Detect which cell encompasses the target text, then output its [X, Y] center coordinate. 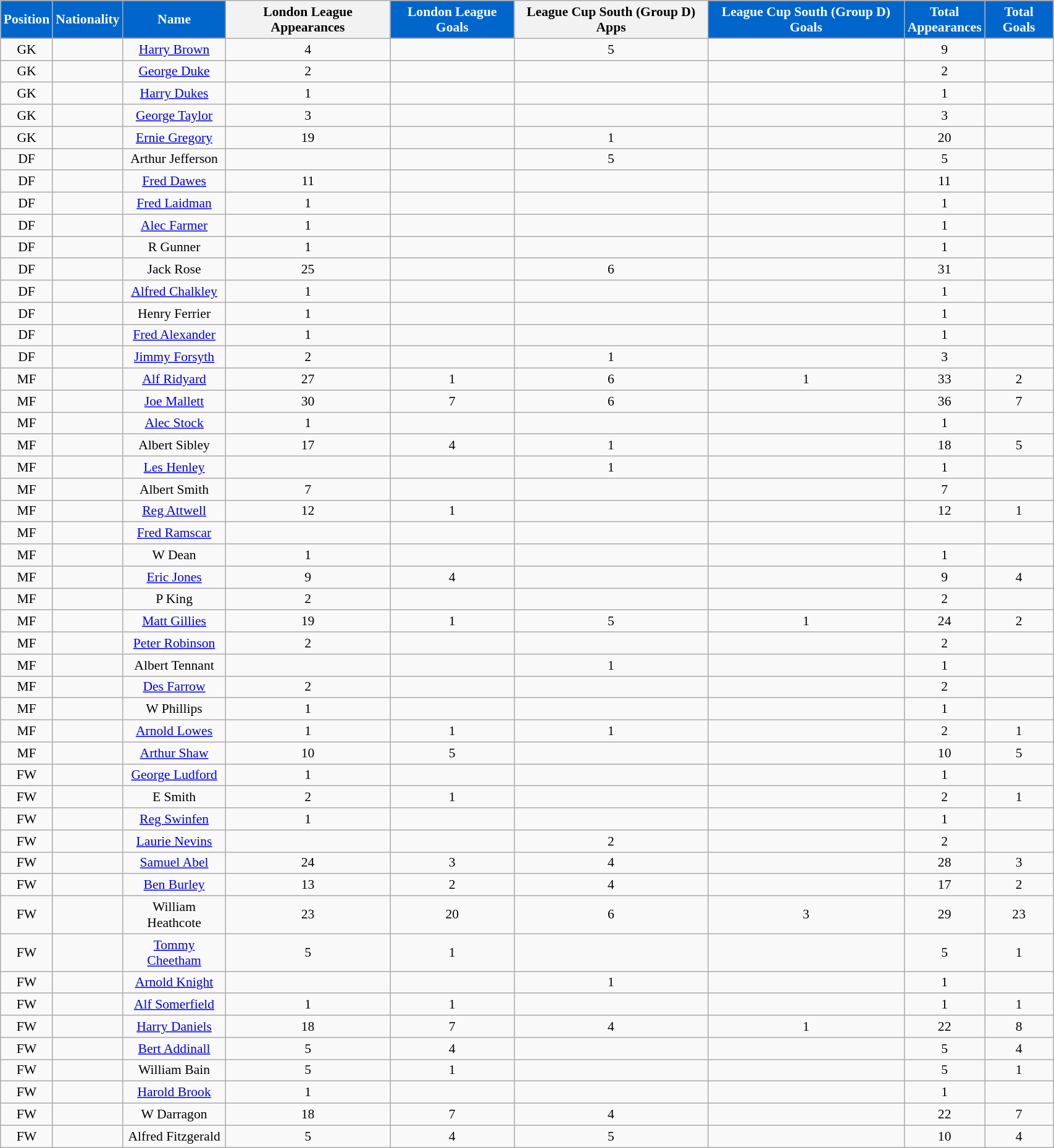
Tommy Cheetham [174, 953]
Harry Daniels [174, 1026]
13 [308, 885]
Jack Rose [174, 270]
29 [945, 915]
Les Henley [174, 467]
Albert Sibley [174, 446]
Des Farrow [174, 687]
Alec Stock [174, 423]
League Cup South (Group D) Goals [806, 20]
London League Appearances [308, 20]
28 [945, 863]
Reg Attwell [174, 511]
Harry Dukes [174, 94]
8 [1019, 1026]
Total Goals [1019, 20]
TotalAppearances [945, 20]
Joe Mallett [174, 401]
Alf Ridyard [174, 380]
25 [308, 270]
Alf Somerfield [174, 1005]
Position [27, 20]
W Phillips [174, 709]
Harry Brown [174, 49]
Arnold Lowes [174, 731]
Arthur Jefferson [174, 159]
William Heathcote [174, 915]
31 [945, 270]
E Smith [174, 797]
Albert Smith [174, 489]
Name [174, 20]
27 [308, 380]
W Darragon [174, 1115]
Ernie Gregory [174, 138]
Fred Laidman [174, 204]
Eric Jones [174, 577]
Reg Swinfen [174, 819]
Fred Alexander [174, 335]
William Bain [174, 1070]
Harold Brook [174, 1092]
Fred Ramscar [174, 533]
Alfred Fitzgerald [174, 1136]
George Duke [174, 72]
Alfred Chalkley [174, 291]
33 [945, 380]
R Gunner [174, 247]
36 [945, 401]
Arthur Shaw [174, 753]
League Cup South (Group D) Apps [611, 20]
Samuel Abel [174, 863]
Laurie Nevins [174, 841]
W Dean [174, 555]
Ben Burley [174, 885]
Nationality [88, 20]
Matt Gillies [174, 622]
Albert Tennant [174, 665]
George Taylor [174, 115]
Arnold Knight [174, 983]
Alec Farmer [174, 225]
London League Goals [452, 20]
Jimmy Forsyth [174, 357]
Fred Dawes [174, 181]
P King [174, 599]
Peter Robinson [174, 643]
Henry Ferrier [174, 314]
Bert Addinall [174, 1049]
George Ludford [174, 775]
30 [308, 401]
